Capture the cell that displays the provided text and extract its (X, Y) central coordinate. 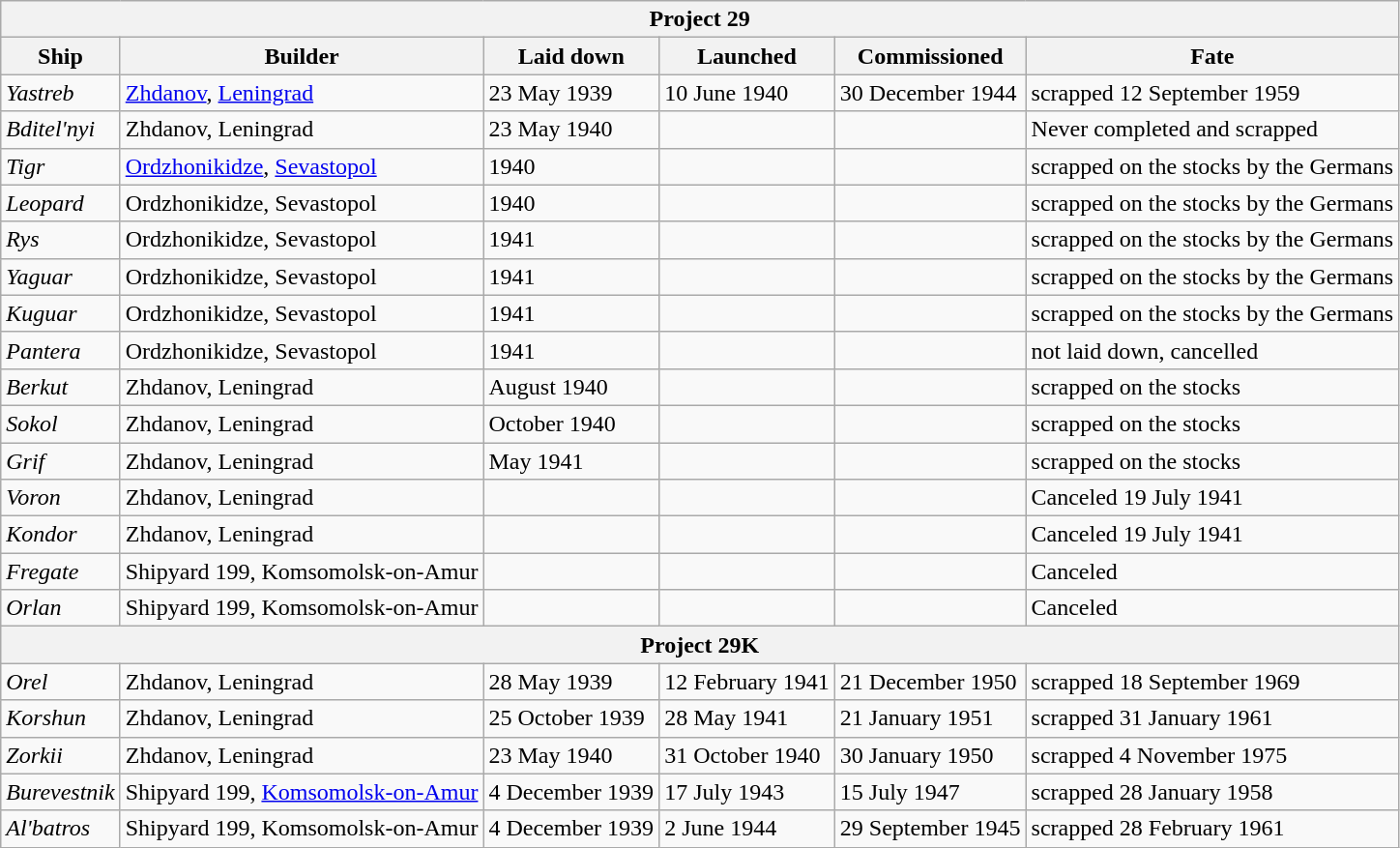
Burevestnik (60, 792)
not laid down, cancelled (1212, 350)
Kuguar (60, 313)
Orlan (60, 608)
Leopard (60, 203)
Voron (60, 498)
Project 29K (700, 645)
21 January 1951 (930, 718)
10 June 1940 (747, 93)
Project 29 (700, 19)
Fate (1212, 56)
October 1940 (571, 424)
28 May 1939 (571, 682)
Al'batros (60, 829)
21 December 1950 (930, 682)
scrapped 12 September 1959 (1212, 93)
17 July 1943 (747, 792)
Commissioned (930, 56)
25 October 1939 (571, 718)
15 July 1947 (930, 792)
Yastreb (60, 93)
scrapped 28 February 1961 (1212, 829)
Orel (60, 682)
Pantera (60, 350)
31 October 1940 (747, 755)
Builder (302, 56)
Berkut (60, 387)
scrapped 28 January 1958 (1212, 792)
12 February 1941 (747, 682)
Bditel'nyi (60, 130)
scrapped 4 November 1975 (1212, 755)
August 1940 (571, 387)
30 January 1950 (930, 755)
Zorkii (60, 755)
Ship (60, 56)
Launched (747, 56)
scrapped 18 September 1969 (1212, 682)
Kondor (60, 535)
2 June 1944 (747, 829)
Sokol (60, 424)
30 December 1944 (930, 93)
Grif (60, 461)
scrapped 31 January 1961 (1212, 718)
23 May 1939 (571, 93)
Never completed and scrapped (1212, 130)
Korshun (60, 718)
Yaguar (60, 277)
29 September 1945 (930, 829)
Fregate (60, 571)
Tigr (60, 166)
Rys (60, 240)
Laid down (571, 56)
May 1941 (571, 461)
28 May 1941 (747, 718)
